Output the [X, Y] coordinate of the center of the cell containing the given text.  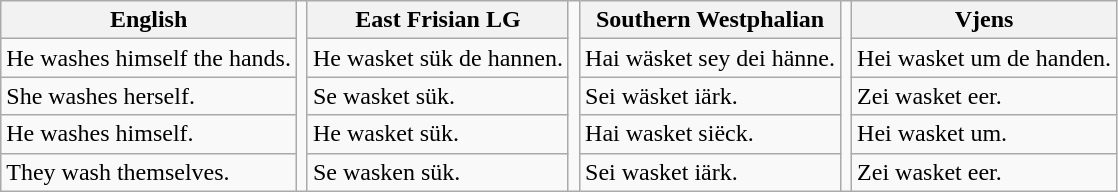
English [149, 20]
He washes himself the hands. [149, 58]
Hei wasket um. [984, 134]
She washes herself. [149, 96]
Hai wasket siëck. [710, 134]
He washes himself. [149, 134]
Sei wäsket iärk. [710, 96]
Vjens [984, 20]
East Frisian LG [438, 20]
Hei wasket um de handen. [984, 58]
He wasket sük. [438, 134]
Southern Westphalian [710, 20]
They wash themselves. [149, 172]
Se wasket sük. [438, 96]
Hai wäsket sey dei hänne. [710, 58]
He wasket sük de hannen. [438, 58]
Sei wasket iärk. [710, 172]
Se wasken sük. [438, 172]
